Pinpoint the cell where the given text exists, returning its (X, Y) midpoint coordinate. 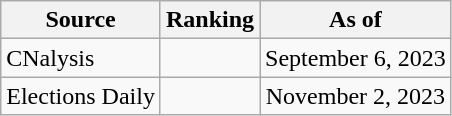
Ranking (210, 20)
Source (81, 20)
CNalysis (81, 58)
Elections Daily (81, 96)
As of (356, 20)
November 2, 2023 (356, 96)
September 6, 2023 (356, 58)
